Provide the [x, y] coordinate of the cell's center where the given text is located.  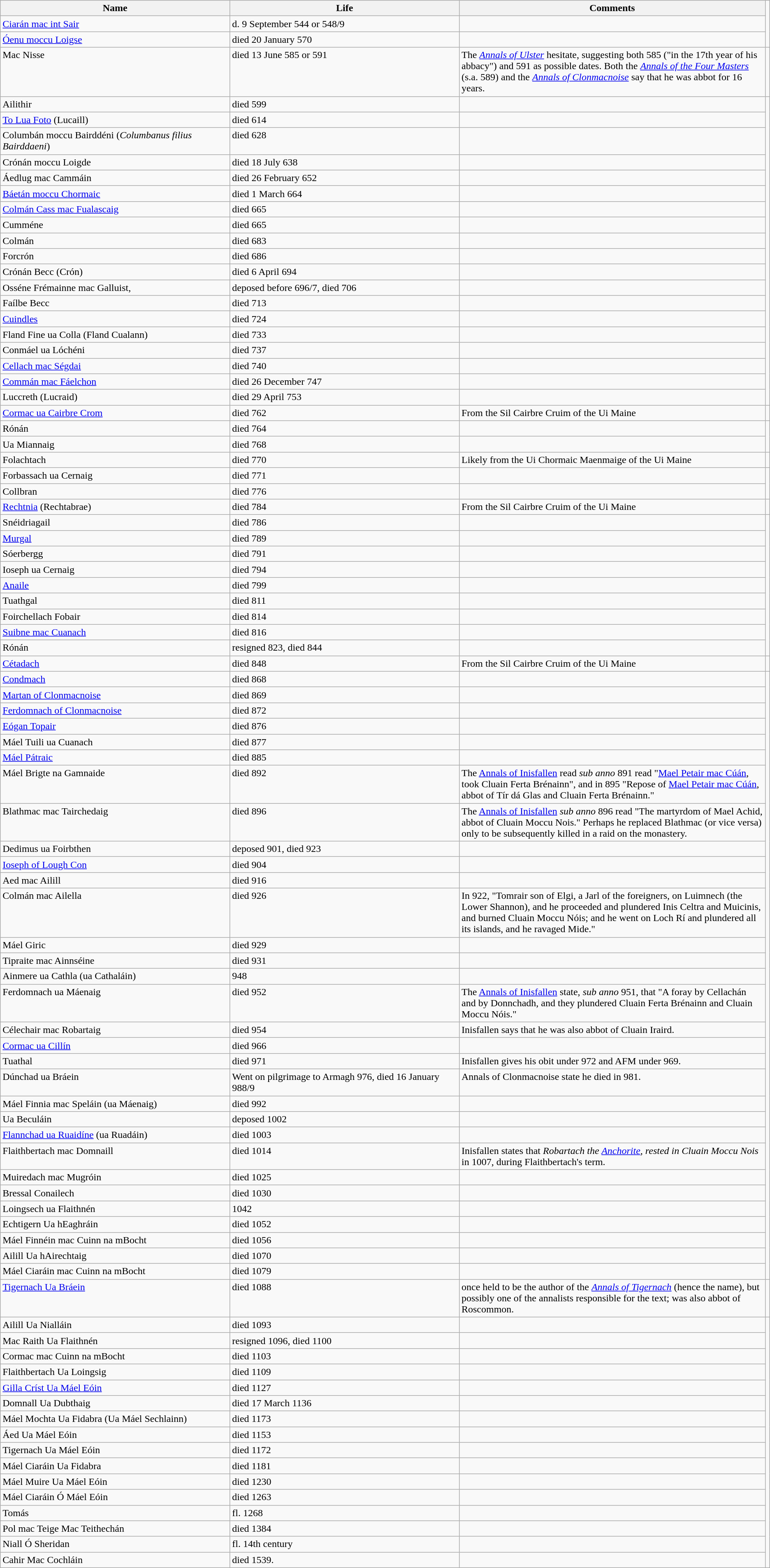
Colmán mac Ailella [115, 913]
died 768 [345, 444]
Likely from the Ui Chormaic Maenmaige of the Ui Maine [612, 460]
Célechair mac Robartaig [115, 1030]
Flaithbertach Ua Loingsig [115, 1372]
died 20 January 570 [345, 40]
died 1088 [345, 1298]
Muiredach mac Mugróin [115, 1177]
died 1181 [345, 1466]
died 26 February 652 [345, 178]
Inisfallen says that he was also abbot of Cluain Iraird. [612, 1030]
Murgal [115, 538]
Commán mac Fáelchon [115, 382]
Cormac ua Cillín [115, 1045]
Ailill Ua Nialláin [115, 1325]
Osséne Frémainne mac Galluist, [115, 288]
Flannchad ua Ruaidíne (ua Ruadáin) [115, 1135]
Fland Fine ua Colla (Fland Cualann) [115, 335]
Blathmac mac Tairchedaig [115, 822]
Máel Finnéin mac Cuinn na mBocht [115, 1240]
died 954 [345, 1030]
died 1003 [345, 1135]
Cumméne [115, 225]
Foirchellach Fobair [115, 616]
fl. 14th century [345, 1544]
Inisfallen states that Robartach the Anchorite, rested in Cluain Moccu Nois in 1007, during Flaithbertach's term. [612, 1156]
died 599 [345, 104]
died 916 [345, 880]
died 966 [345, 1045]
died 1014 [345, 1156]
resigned 1096, died 1100 [345, 1340]
Ailill Ua hAirechtaig [115, 1256]
Ua Miannaig [115, 444]
died 1030 [345, 1193]
died 683 [345, 241]
died 814 [345, 616]
deposed before 696/7, died 706 [345, 288]
died 784 [345, 507]
deposed 901, died 923 [345, 849]
died 1052 [345, 1224]
died 926 [345, 913]
died 1056 [345, 1240]
died 771 [345, 475]
Aed mac Ailill [115, 880]
deposed 1002 [345, 1119]
Áedlug mac Cammáin [115, 178]
died 971 [345, 1061]
Máel Muire Ua Máel Eóin [115, 1482]
Óenu moccu Loigse [115, 40]
died 1127 [345, 1387]
Mac Nisse [115, 72]
died 1109 [345, 1372]
Loingsech ua Flaithnén [115, 1209]
died 17 March 1136 [345, 1403]
Inisfallen gives his obit under 972 and AFM under 969. [612, 1061]
Tuathgal [115, 601]
Cormac ua Cairbre Crom [115, 413]
Ioseph ua Cernaig [115, 570]
died 1079 [345, 1271]
Ailithir [115, 104]
died 929 [345, 945]
died 29 April 753 [345, 397]
died 770 [345, 460]
Cellach mac Ségdai [115, 366]
Áed Ua Máel Eóin [115, 1435]
Ainmere ua Cathla (ua Cathaláin) [115, 976]
died 1539. [345, 1560]
Gilla Críst Ua Máel Eóin [115, 1387]
Ioseph of Lough Con [115, 865]
Máel Tuili ua Cuanach [115, 742]
Cormac mac Cuinn na mBocht [115, 1356]
died 713 [345, 303]
died 885 [345, 758]
Dúnchad ua Bráein [115, 1082]
Niall Ó Sheridan [115, 1544]
Suibne mac Cuanach [115, 632]
Columbán moccu Bairddéni (Columbanus filius Bairddaeni) [115, 141]
Máel Ciaráin mac Cuinn na mBocht [115, 1271]
Ciarán mac int Sair [115, 24]
Máel Mochta Ua Fidabra (Ua Máel Sechlainn) [115, 1419]
died 740 [345, 366]
died 868 [345, 679]
died 1173 [345, 1419]
Máel Finnia mac Speláin (ua Máenaig) [115, 1103]
died 26 December 747 [345, 382]
died 789 [345, 538]
died 614 [345, 120]
Sóerbergg [115, 554]
Crónán Becc (Crón) [115, 272]
Ferdomnach of Clonmacnoise [115, 710]
Ferdomnach ua Máenaig [115, 1003]
died 791 [345, 554]
died 904 [345, 865]
died 811 [345, 601]
died 733 [345, 335]
To Lua Foto (Lucaill) [115, 120]
Anaile [115, 585]
Báetán moccu Chormaic [115, 193]
fl. 1268 [345, 1513]
died 724 [345, 319]
died 686 [345, 256]
died 876 [345, 726]
died 816 [345, 632]
died 877 [345, 742]
Flaithbertach mac Domnaill [115, 1156]
948 [345, 976]
died 1172 [345, 1450]
died 1153 [345, 1435]
died 1263 [345, 1497]
died 931 [345, 961]
Ua Beculáin [115, 1119]
Colmán Cass mac Fualascaig [115, 209]
Tigernach Ua Bráein [115, 1298]
Conmáel ua Lóchéni [115, 350]
died 869 [345, 695]
resigned 823, died 844 [345, 648]
died 1025 [345, 1177]
Máel Giric [115, 945]
Eógan Topair [115, 726]
Tipraite mac Ainnséine [115, 961]
Bressal Conailech [115, 1193]
Condmach [115, 679]
died 786 [345, 523]
died 776 [345, 491]
Cétadach [115, 663]
Máel Ciaráin Ua Fidabra [115, 1466]
died 1 March 664 [345, 193]
Collbran [115, 491]
died 1093 [345, 1325]
Tigernach Ua Máel Eóin [115, 1450]
died 762 [345, 413]
Life [345, 8]
died 794 [345, 570]
died 13 June 585 or 591 [345, 72]
died 896 [345, 822]
died 799 [345, 585]
Mac Raith Ua Flaithnén [115, 1340]
Forcrón [115, 256]
died 18 July 638 [345, 162]
Crónán moccu Loigde [115, 162]
Dedimus ua Foirbthen [115, 849]
died 764 [345, 428]
died 1070 [345, 1256]
Snéidriagail [115, 523]
Martan of Clonmacnoise [115, 695]
died 737 [345, 350]
Pol mac Teige Mac Teithechán [115, 1528]
d. 9 September 544 or 548/9 [345, 24]
1042 [345, 1209]
died 1384 [345, 1528]
Cuindles [115, 319]
Forbassach ua Cernaig [115, 475]
died 952 [345, 1003]
Colmán [115, 241]
died 1230 [345, 1482]
died 628 [345, 141]
Tuathal [115, 1061]
Rechtnia (Rechtabrae) [115, 507]
Cahir Mac Cochláin [115, 1560]
died 848 [345, 663]
Máel Ciaráin Ó Máel Eóin [115, 1497]
Name [115, 8]
Folachtach [115, 460]
Luccreth (Lucraid) [115, 397]
Domnall Ua Dubthaig [115, 1403]
died 892 [345, 784]
died 6 April 694 [345, 272]
Echtigern Ua hEaghráin [115, 1224]
Tomás [115, 1513]
Comments [612, 8]
died 1103 [345, 1356]
Went on pilgrimage to Armagh 976, died 16 January 988/9 [345, 1082]
died 992 [345, 1103]
died 872 [345, 710]
Máel Pátraic [115, 758]
Annals of Clonmacnoise state he died in 981. [612, 1082]
Máel Brigte na Gamnaide [115, 784]
Faílbe Becc [115, 303]
